Scan for the cell matching the given text and deliver its (X, Y) coordinate at center. 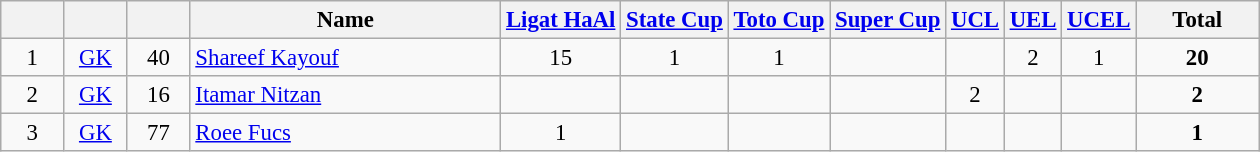
Roee Fucs (346, 133)
16 (158, 95)
Itamar Nitzan (346, 95)
20 (1198, 58)
UEL (1032, 20)
Toto Cup (779, 20)
UCL (976, 20)
Shareef Kayouf (346, 58)
State Cup (674, 20)
40 (158, 58)
77 (158, 133)
UCEL (1099, 20)
3 (32, 133)
Ligat HaAl (561, 20)
Total (1198, 20)
Name (346, 20)
Super Cup (888, 20)
15 (561, 58)
